Scan for the cell matching the given text and deliver its [X, Y] coordinate at center. 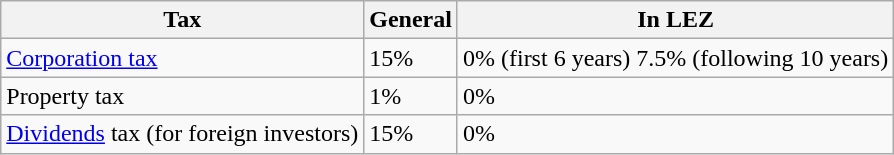
In LEZ [675, 20]
Dividends tax (for foreign investors) [182, 134]
Tax [182, 20]
General [411, 20]
0% (first 6 years) 7.5% (following 10 years) [675, 58]
Corporation tax [182, 58]
Property tax [182, 96]
1% [411, 96]
